Scan for the cell matching the given text and deliver its [x, y] coordinate at center. 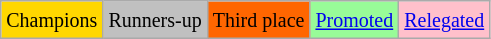
Third place [258, 20]
Promoted [354, 20]
Runners-up [155, 20]
Relegated [444, 20]
Champions [52, 20]
